Search for the cell housing the specified text and yield its [x, y] center coordinate. 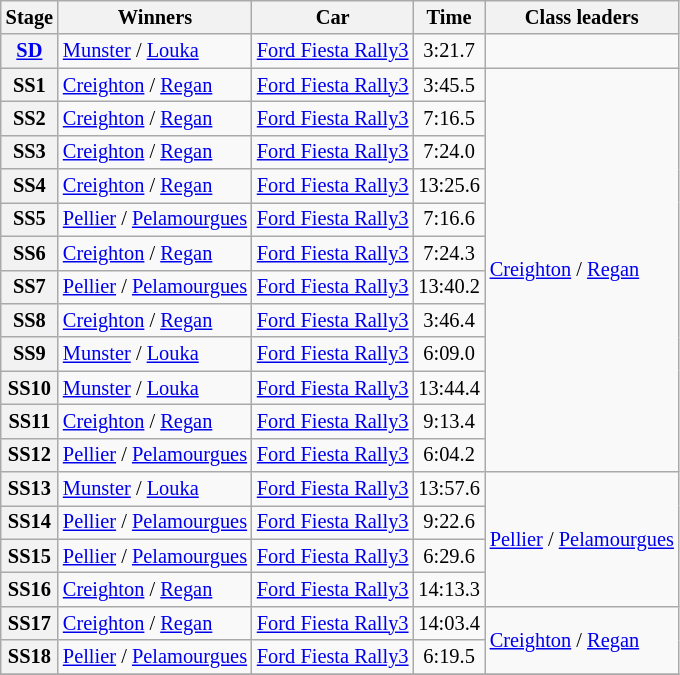
SS18 [30, 657]
Winners [155, 17]
6:04.2 [448, 455]
SS12 [30, 455]
SS15 [30, 556]
7:24.0 [448, 152]
SS10 [30, 388]
7:16.6 [448, 219]
SS13 [30, 489]
SD [30, 51]
9:13.4 [448, 421]
3:45.5 [448, 85]
Time [448, 17]
6:09.0 [448, 354]
13:25.6 [448, 186]
14:03.4 [448, 623]
6:19.5 [448, 657]
7:16.5 [448, 118]
SS2 [30, 118]
SS9 [30, 354]
3:46.4 [448, 320]
3:21.7 [448, 51]
Car [332, 17]
7:24.3 [448, 253]
13:44.4 [448, 388]
Class leaders [582, 17]
SS11 [30, 421]
9:22.6 [448, 522]
SS14 [30, 522]
SS7 [30, 287]
SS3 [30, 152]
13:57.6 [448, 489]
SS1 [30, 85]
14:13.3 [448, 589]
13:40.2 [448, 287]
SS16 [30, 589]
Stage [30, 17]
SS6 [30, 253]
SS17 [30, 623]
SS4 [30, 186]
6:29.6 [448, 556]
SS8 [30, 320]
SS5 [30, 219]
